Extract the (X, Y) coordinate from the center of the cell holding the provided text.  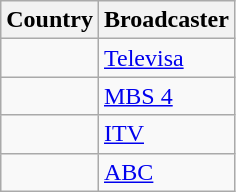
MBS 4 (166, 96)
Country (50, 20)
ITV (166, 134)
Televisa (166, 58)
ABC (166, 172)
Broadcaster (166, 20)
